Return (x, y) of the center of cell containing provided text 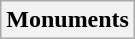
Monuments (68, 20)
